Pinpoint the cell where the given text exists, returning its (X, Y) midpoint coordinate. 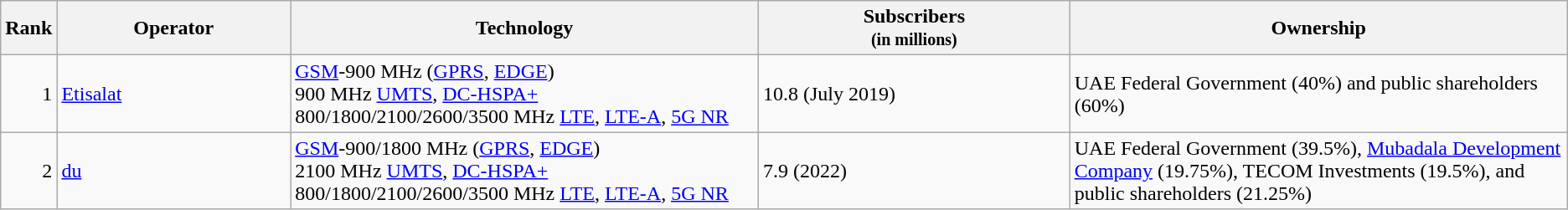
Rank (28, 28)
Operator (174, 28)
10.8 (July 2019) (914, 94)
Technology (524, 28)
7.9 (2022) (914, 171)
GSM-900/1800 MHz (GPRS, EDGE)2100 MHz UMTS, DC-HSPA+800/1800/2100/2600/3500 MHz LTE, LTE-A, 5G NR (524, 171)
Ownership (1318, 28)
Subscribers(in millions) (914, 28)
du (174, 171)
1 (28, 94)
UAE Federal Government (39.5%), Mubadala Development Company (19.75%), TECOM Investments (19.5%), and public shareholders (21.25%) (1318, 171)
Etisalat (174, 94)
2 (28, 171)
GSM-900 MHz (GPRS, EDGE)900 MHz UMTS, DC-HSPA+800/1800/2100/2600/3500 MHz LTE, LTE-A, 5G NR (524, 94)
UAE Federal Government (40%) and public shareholders (60%) (1318, 94)
